From the cell containing the given text, extract its center point as (x, y) coordinate. 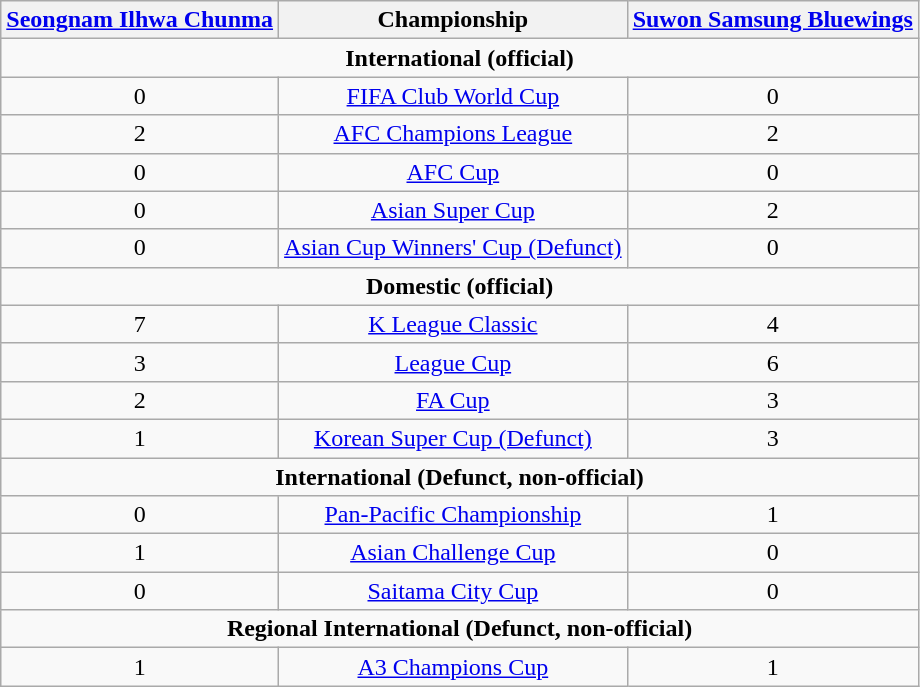
Asian Challenge Cup (454, 553)
Regional International (Defunct, non-official) (460, 629)
Asian Super Cup (454, 210)
AFC Champions League (454, 134)
A3 Champions Cup (454, 667)
6 (772, 362)
League Cup (454, 362)
Saitama City Cup (454, 591)
4 (772, 324)
International (Defunct, non-official) (460, 477)
7 (140, 324)
Asian Cup Winners' Cup (Defunct) (454, 248)
Seongnam Ilhwa Chunma (140, 20)
AFC Cup (454, 172)
Korean Super Cup (Defunct) (454, 438)
FIFA Club World Cup (454, 96)
K League Classic (454, 324)
Domestic (official) (460, 286)
Suwon Samsung Bluewings (772, 20)
International (official) (460, 58)
FA Cup (454, 400)
Championship (454, 20)
Pan-Pacific Championship (454, 515)
